Return the [x, y] coordinate for the center point of the cell that contains the specified text.  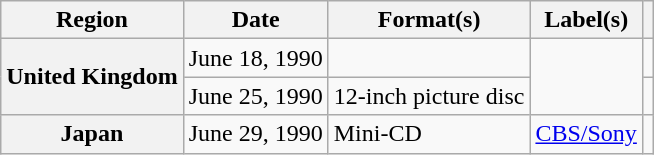
Mini-CD [429, 134]
Japan [92, 134]
June 29, 1990 [256, 134]
12-inch picture disc [429, 96]
Label(s) [586, 20]
Format(s) [429, 20]
United Kingdom [92, 77]
CBS/Sony [586, 134]
Date [256, 20]
Region [92, 20]
June 18, 1990 [256, 58]
June 25, 1990 [256, 96]
